Output the [X, Y] coordinate of the center of the cell containing the given text.  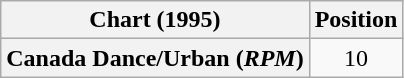
Chart (1995) [155, 20]
10 [356, 58]
Position [356, 20]
Canada Dance/Urban (RPM) [155, 58]
